From the cell containing the given text, extract its center point as [X, Y] coordinate. 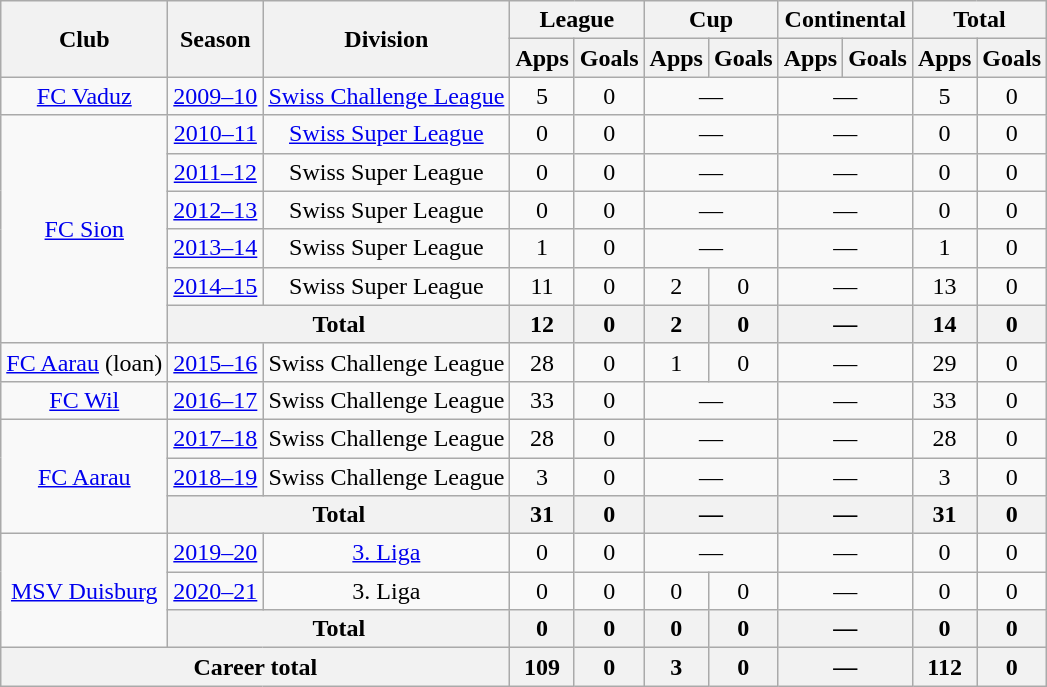
2013–14 [216, 248]
13 [944, 286]
2018–19 [216, 477]
League [577, 20]
Division [386, 39]
2014–15 [216, 286]
2012–13 [216, 210]
12 [542, 324]
2010–11 [216, 134]
2009–10 [216, 96]
FC Aarau (loan) [84, 362]
Club [84, 39]
Cup [711, 20]
FC Sion [84, 229]
Continental [845, 20]
2020–21 [216, 591]
112 [944, 667]
109 [542, 667]
2015–16 [216, 362]
FC Wil [84, 400]
14 [944, 324]
Career total [256, 667]
2017–18 [216, 438]
29 [944, 362]
FC Vaduz [84, 96]
FC Aarau [84, 476]
Season [216, 39]
MSV Duisburg [84, 591]
2011–12 [216, 172]
11 [542, 286]
2016–17 [216, 400]
2019–20 [216, 553]
